Capture the cell that displays the provided text and extract its (X, Y) central coordinate. 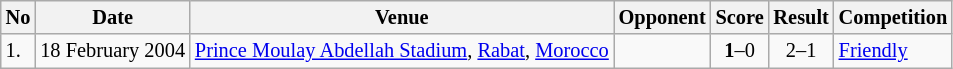
Venue (402, 17)
Friendly (893, 51)
18 February 2004 (112, 51)
Date (112, 17)
No (18, 17)
2–1 (802, 51)
Score (740, 17)
Opponent (662, 17)
1–0 (740, 51)
Prince Moulay Abdellah Stadium, Rabat, Morocco (402, 51)
Result (802, 17)
Competition (893, 17)
1. (18, 51)
